Scan for the cell matching the given text and deliver its [X, Y] coordinate at center. 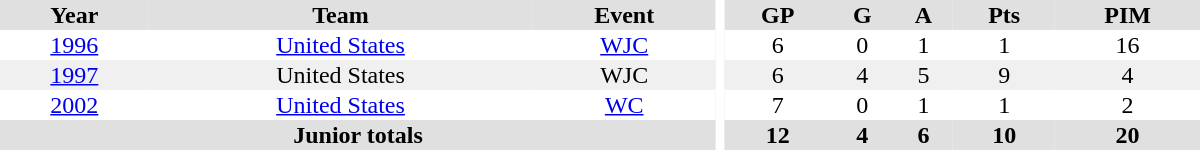
GP [778, 15]
Pts [1004, 15]
16 [1128, 45]
1997 [74, 75]
7 [778, 105]
2002 [74, 105]
Event [624, 15]
Year [74, 15]
12 [778, 135]
5 [924, 75]
2 [1128, 105]
PIM [1128, 15]
G [862, 15]
Junior totals [358, 135]
9 [1004, 75]
20 [1128, 135]
Team [341, 15]
1996 [74, 45]
10 [1004, 135]
A [924, 15]
WC [624, 105]
